Detect which cell encompasses the target text, then output its (X, Y) center coordinate. 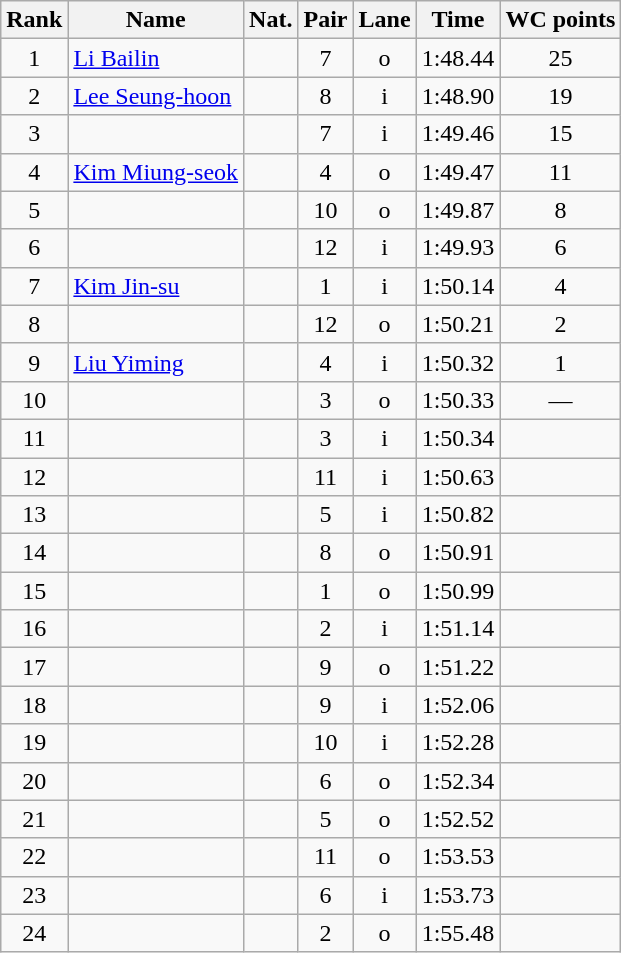
1:50.99 (458, 591)
1:49.87 (458, 210)
Kim Jin-su (156, 286)
21 (34, 819)
14 (34, 553)
1:52.28 (458, 743)
1:53.73 (458, 895)
Nat. (271, 20)
23 (34, 895)
Liu Yiming (156, 362)
1:49.47 (458, 172)
1:52.34 (458, 781)
1:52.52 (458, 819)
Rank (34, 20)
22 (34, 857)
1:50.34 (458, 438)
Kim Miung-seok (156, 172)
20 (34, 781)
1:48.90 (458, 96)
24 (34, 933)
1:49.46 (458, 134)
1:50.82 (458, 515)
1:51.14 (458, 629)
18 (34, 705)
WC points (560, 20)
Lee Seung-hoon (156, 96)
1:50.21 (458, 324)
1:50.63 (458, 477)
17 (34, 667)
1:50.91 (458, 553)
1:52.06 (458, 705)
1:50.14 (458, 286)
Li Bailin (156, 58)
13 (34, 515)
Pair (326, 20)
1:48.44 (458, 58)
Name (156, 20)
1:53.53 (458, 857)
16 (34, 629)
1:50.32 (458, 362)
Time (458, 20)
1:49.93 (458, 248)
25 (560, 58)
Lane (384, 20)
1:55.48 (458, 933)
1:51.22 (458, 667)
1:50.33 (458, 400)
— (560, 400)
